Provide the (X, Y) coordinate of the cell's center where the given text is located.  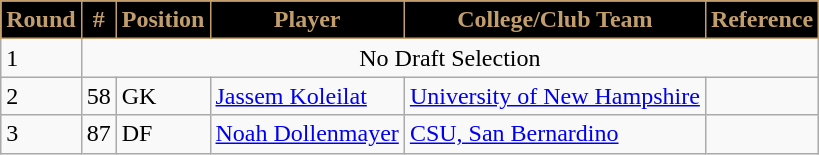
58 (98, 96)
3 (41, 134)
DF (163, 134)
GK (163, 96)
2 (41, 96)
Position (163, 20)
# (98, 20)
1 (41, 58)
87 (98, 134)
CSU, San Bernardino (554, 134)
College/Club Team (554, 20)
Round (41, 20)
Player (307, 20)
Noah Dollenmayer (307, 134)
Jassem Koleilat (307, 96)
University of New Hampshire (554, 96)
Reference (762, 20)
No Draft Selection (450, 58)
